Detect which cell encompasses the target text, then output its (X, Y) center coordinate. 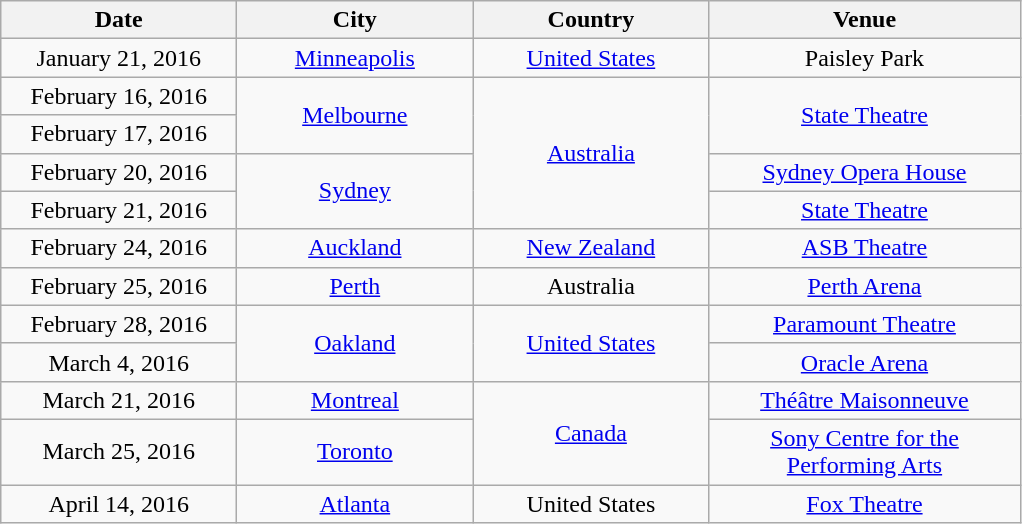
Canada (591, 432)
April 14, 2016 (119, 503)
Montreal (355, 400)
Oakland (355, 343)
Country (591, 20)
Auckland (355, 248)
February 17, 2016 (119, 134)
Oracle Arena (864, 362)
ASB Theatre (864, 248)
March 4, 2016 (119, 362)
February 24, 2016 (119, 248)
February 20, 2016 (119, 172)
Sydney Opera House (864, 172)
Paramount Theatre (864, 324)
Melbourne (355, 115)
January 21, 2016 (119, 58)
February 25, 2016 (119, 286)
February 16, 2016 (119, 96)
March 25, 2016 (119, 452)
Sony Centre for the Performing Arts (864, 452)
Venue (864, 20)
Date (119, 20)
February 28, 2016 (119, 324)
Sydney (355, 191)
Perth (355, 286)
Théâtre Maisonneuve (864, 400)
Toronto (355, 452)
New Zealand (591, 248)
Fox Theatre (864, 503)
February 21, 2016 (119, 210)
City (355, 20)
Minneapolis (355, 58)
Atlanta (355, 503)
March 21, 2016 (119, 400)
Paisley Park (864, 58)
Perth Arena (864, 286)
